Capture the cell that displays the provided text and extract its [x, y] central coordinate. 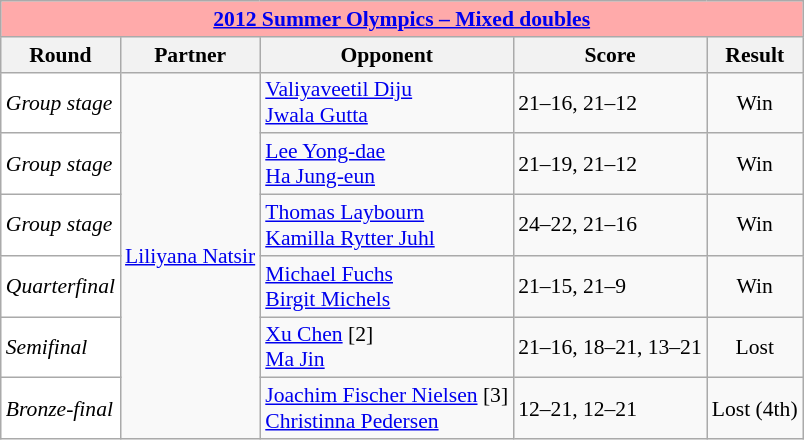
Semifinal [60, 348]
Lost (4th) [755, 408]
Opponent [386, 55]
Xu Chen [2] Ma Jin [386, 348]
21–15, 21–9 [610, 286]
Liliyana Natsir [190, 256]
Round [60, 55]
Partner [190, 55]
Joachim Fischer Nielsen [3] Christinna Pedersen [386, 408]
Quarterfinal [60, 286]
Lost [755, 348]
24–22, 21–16 [610, 226]
Valiyaveetil Diju Jwala Gutta [386, 102]
Bronze-final [60, 408]
Michael Fuchs Birgit Michels [386, 286]
21–16, 21–12 [610, 102]
Thomas Laybourn Kamilla Rytter Juhl [386, 226]
Score [610, 55]
2012 Summer Olympics – Mixed doubles [402, 19]
Result [755, 55]
Lee Yong-dae Ha Jung-eun [386, 164]
12–21, 12–21 [610, 408]
21–19, 21–12 [610, 164]
21–16, 18–21, 13–21 [610, 348]
